Pinpoint the cell where the given text exists, returning its [x, y] midpoint coordinate. 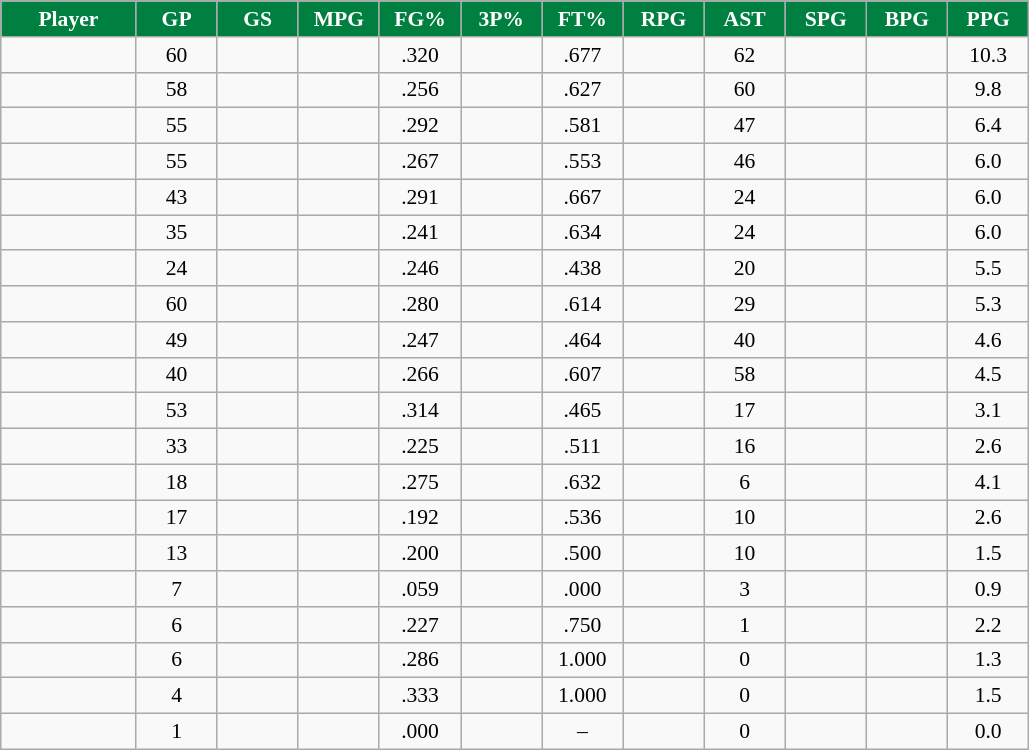
18 [176, 482]
9.8 [988, 90]
FG% [420, 19]
.292 [420, 126]
1.3 [988, 660]
.266 [420, 375]
.607 [582, 375]
.286 [420, 660]
53 [176, 411]
.438 [582, 269]
.614 [582, 304]
29 [744, 304]
.632 [582, 482]
.627 [582, 90]
.246 [420, 269]
10.3 [988, 55]
5.5 [988, 269]
.200 [420, 554]
FT% [582, 19]
.500 [582, 554]
.267 [420, 162]
.275 [420, 482]
.227 [420, 625]
.667 [582, 197]
33 [176, 447]
GP [176, 19]
.280 [420, 304]
62 [744, 55]
3P% [502, 19]
.750 [582, 625]
46 [744, 162]
BPG [906, 19]
.192 [420, 518]
GS [258, 19]
7 [176, 589]
.241 [420, 233]
20 [744, 269]
– [582, 732]
.536 [582, 518]
0.0 [988, 732]
.333 [420, 696]
3 [744, 589]
.464 [582, 340]
4 [176, 696]
.511 [582, 447]
.465 [582, 411]
13 [176, 554]
MPG [338, 19]
.225 [420, 447]
SPG [826, 19]
43 [176, 197]
PPG [988, 19]
49 [176, 340]
.581 [582, 126]
.677 [582, 55]
35 [176, 233]
5.3 [988, 304]
0.9 [988, 589]
RPG [664, 19]
3.1 [988, 411]
6.4 [988, 126]
4.6 [988, 340]
2.2 [988, 625]
AST [744, 19]
.320 [420, 55]
16 [744, 447]
.291 [420, 197]
.256 [420, 90]
47 [744, 126]
.247 [420, 340]
.314 [420, 411]
Player [68, 19]
4.1 [988, 482]
.634 [582, 233]
4.5 [988, 375]
.059 [420, 589]
.553 [582, 162]
